For the text-containing cell, return its midpoint in (x, y) coordinate format. 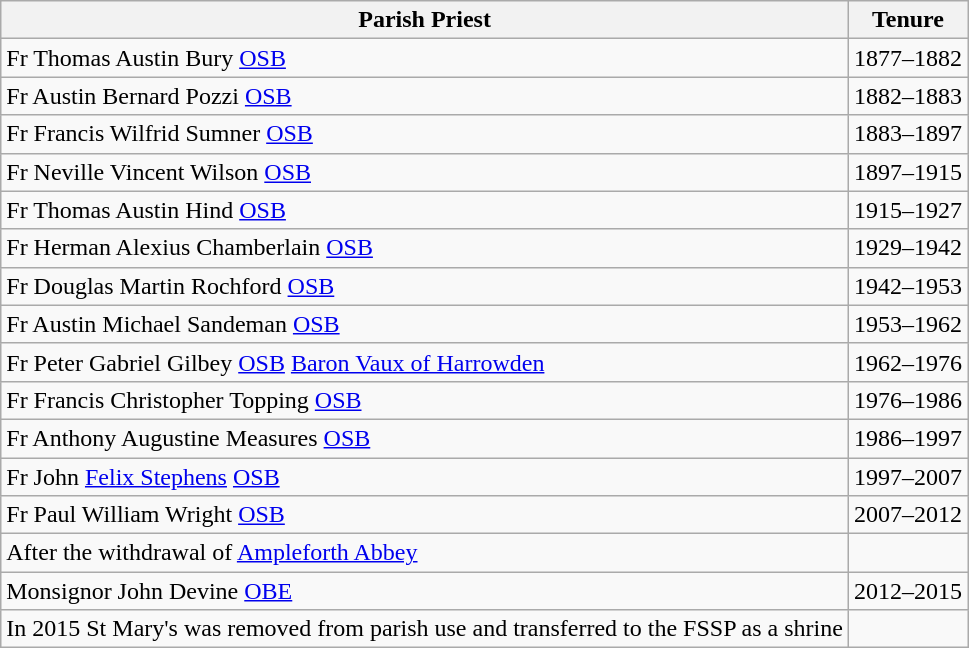
1953–1962 (908, 324)
Monsignor John Devine OBE (425, 591)
Fr Anthony Augustine Measures OSB (425, 438)
2012–2015 (908, 591)
1877–1882 (908, 58)
Tenure (908, 20)
Fr Thomas Austin Bury OSB (425, 58)
Fr Neville Vincent Wilson OSB (425, 172)
Fr Francis Christopher Topping OSB (425, 400)
Fr Austin Michael Sandeman OSB (425, 324)
Fr Herman Alexius Chamberlain OSB (425, 248)
2007–2012 (908, 515)
Fr Thomas Austin Hind OSB (425, 210)
Fr Peter Gabriel Gilbey OSB Baron Vaux of Harrowden (425, 362)
1997–2007 (908, 477)
Fr Paul William Wright OSB (425, 515)
Parish Priest (425, 20)
1962–1976 (908, 362)
1942–1953 (908, 286)
Fr Austin Bernard Pozzi OSB (425, 96)
Fr Francis Wilfrid Sumner OSB (425, 134)
1882–1883 (908, 96)
After the withdrawal of Ampleforth Abbey (425, 553)
In 2015 St Mary's was removed from parish use and transferred to the FSSP as a shrine (425, 629)
1986–1997 (908, 438)
Fr John Felix Stephens OSB (425, 477)
1897–1915 (908, 172)
1915–1927 (908, 210)
1929–1942 (908, 248)
Fr Douglas Martin Rochford OSB (425, 286)
1883–1897 (908, 134)
1976–1986 (908, 400)
